Determine the [X, Y] coordinate at the center of the cell enclosing the given text.  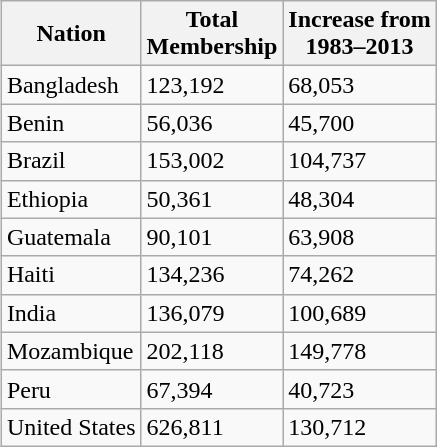
153,002 [212, 161]
Nation [71, 34]
Bangladesh [71, 85]
63,908 [360, 237]
TotalMembership [212, 34]
Guatemala [71, 237]
Mozambique [71, 351]
Peru [71, 389]
India [71, 313]
United States [71, 427]
100,689 [360, 313]
Increase from 1983–2013 [360, 34]
626,811 [212, 427]
90,101 [212, 237]
134,236 [212, 275]
40,723 [360, 389]
149,778 [360, 351]
Brazil [71, 161]
130,712 [360, 427]
Benin [71, 123]
74,262 [360, 275]
202,118 [212, 351]
45,700 [360, 123]
Haiti [71, 275]
56,036 [212, 123]
136,079 [212, 313]
67,394 [212, 389]
104,737 [360, 161]
50,361 [212, 199]
Ethiopia [71, 199]
48,304 [360, 199]
123,192 [212, 85]
68,053 [360, 85]
